Output the [x, y] coordinate of the center of the cell containing the given text.  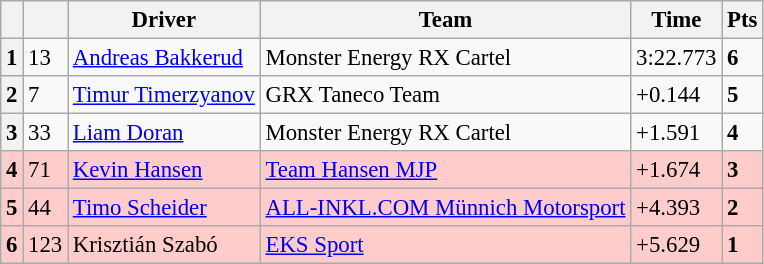
Andreas Bakkerud [164, 58]
+1.591 [676, 133]
13 [46, 58]
3:22.773 [676, 58]
+5.629 [676, 245]
71 [46, 170]
123 [46, 245]
Timur Timerzyanov [164, 95]
+1.674 [676, 170]
+0.144 [676, 95]
GRX Taneco Team [446, 95]
Timo Scheider [164, 208]
Driver [164, 20]
Pts [742, 20]
Team [446, 20]
Team Hansen MJP [446, 170]
44 [46, 208]
7 [46, 95]
33 [46, 133]
Time [676, 20]
Liam Doran [164, 133]
Krisztián Szabó [164, 245]
+4.393 [676, 208]
Kevin Hansen [164, 170]
EKS Sport [446, 245]
ALL-INKL.COM Münnich Motorsport [446, 208]
